Find where the given text appears and provide that cell's center as (x, y) coordinate. 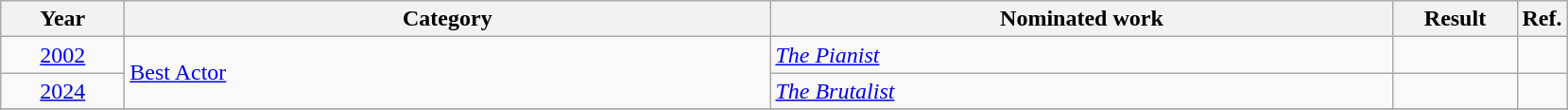
The Brutalist (1081, 91)
Result (1456, 19)
Year (62, 19)
The Pianist (1081, 55)
Nominated work (1081, 19)
Best Actor (448, 73)
2024 (62, 91)
2002 (62, 55)
Category (448, 19)
Ref. (1542, 19)
